Return the [x, y] coordinate for the center point of the cell that contains the specified text.  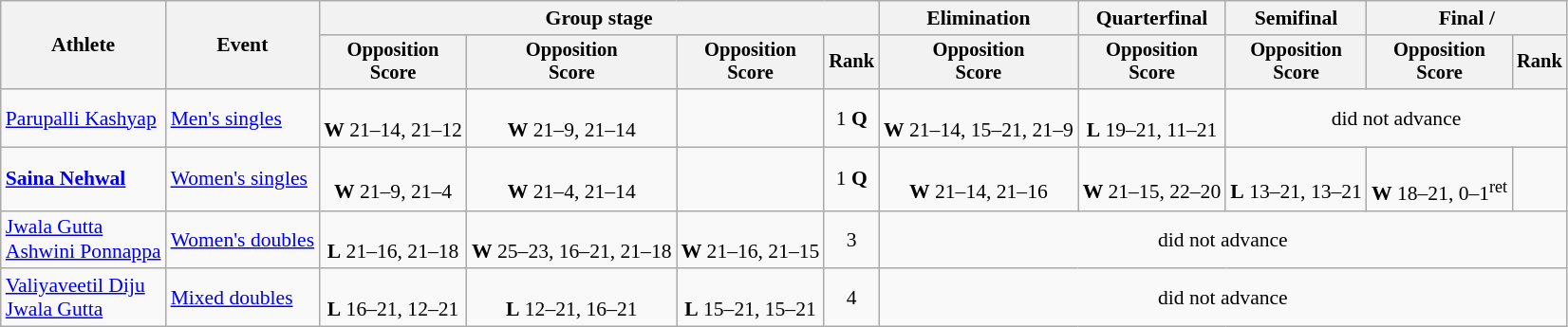
3 [851, 239]
W 21–16, 21–15 [751, 239]
L 15–21, 15–21 [751, 298]
L 16–21, 12–21 [393, 298]
Final / [1467, 18]
Men's singles [243, 118]
W 18–21, 0–1ret [1439, 180]
W 21–9, 21–4 [393, 180]
Mixed doubles [243, 298]
Group stage [599, 18]
Event [243, 45]
Valiyaveetil DijuJwala Gutta [84, 298]
W 21–4, 21–14 [571, 180]
L 21–16, 21–18 [393, 239]
W 21–14, 15–21, 21–9 [979, 118]
L 13–21, 13–21 [1297, 180]
W 21–15, 22–20 [1152, 180]
Semifinal [1297, 18]
4 [851, 298]
Women's doubles [243, 239]
Parupalli Kashyap [84, 118]
Quarterfinal [1152, 18]
Saina Nehwal [84, 180]
L 19–21, 11–21 [1152, 118]
Athlete [84, 45]
Women's singles [243, 180]
W 25–23, 16–21, 21–18 [571, 239]
W 21–14, 21–12 [393, 118]
Jwala GuttaAshwini Ponnappa [84, 239]
W 21–14, 21–16 [979, 180]
Elimination [979, 18]
L 12–21, 16–21 [571, 298]
W 21–9, 21–14 [571, 118]
